Identify which cell holds the provided text, then report its [x, y] central coordinate. 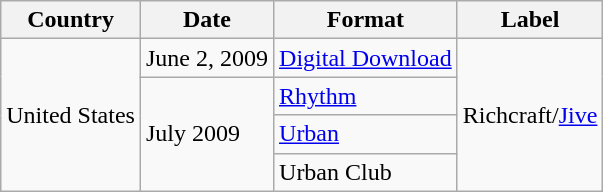
Richcraft/Jive [530, 115]
Country [71, 20]
Urban Club [366, 172]
Rhythm [366, 96]
Urban [366, 134]
Digital Download [366, 58]
Label [530, 20]
July 2009 [206, 134]
Format [366, 20]
Date [206, 20]
June 2, 2009 [206, 58]
United States [71, 115]
